Extract the [x, y] coordinate from the center of the cell holding the provided text.  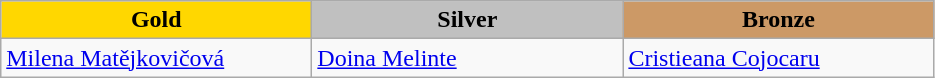
Doina Melinte [468, 58]
Milena Matějkovičová [156, 58]
Gold [156, 20]
Cristieana Cojocaru [778, 58]
Bronze [778, 20]
Silver [468, 20]
